Find where the given text appears and provide that cell's center as [X, Y] coordinate. 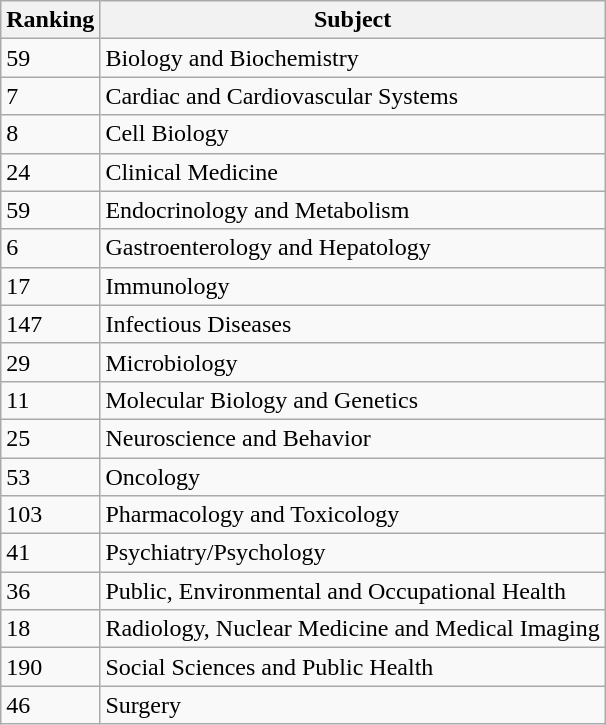
Oncology [352, 477]
6 [50, 248]
Biology and Biochemistry [352, 58]
Radiology, Nuclear Medicine and Medical Imaging [352, 629]
Public, Environmental and Occupational Health [352, 591]
Cardiac and Cardiovascular Systems [352, 96]
Psychiatry/Psychology [352, 553]
Surgery [352, 705]
190 [50, 667]
Infectious Diseases [352, 324]
36 [50, 591]
Microbiology [352, 362]
18 [50, 629]
24 [50, 172]
11 [50, 400]
46 [50, 705]
Neuroscience and Behavior [352, 438]
Gastroenterology and Hepatology [352, 248]
Immunology [352, 286]
103 [50, 515]
Ranking [50, 20]
53 [50, 477]
17 [50, 286]
Pharmacology and Toxicology [352, 515]
Cell Biology [352, 134]
Molecular Biology and Genetics [352, 400]
Subject [352, 20]
Social Sciences and Public Health [352, 667]
Clinical Medicine [352, 172]
29 [50, 362]
41 [50, 553]
25 [50, 438]
Endocrinology and Metabolism [352, 210]
147 [50, 324]
7 [50, 96]
8 [50, 134]
